Extract the (X, Y) coordinate from the center of the cell holding the provided text.  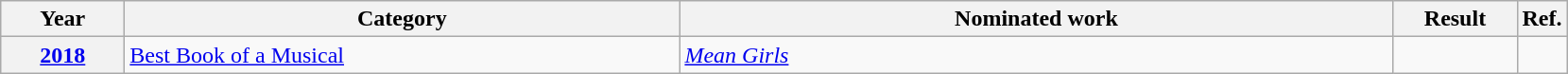
Ref. (1542, 19)
Nominated work (1036, 19)
Year (62, 19)
Category (403, 19)
Result (1456, 19)
2018 (62, 55)
Mean Girls (1036, 55)
Best Book of a Musical (403, 55)
